Return [x, y] of the center of cell containing provided text 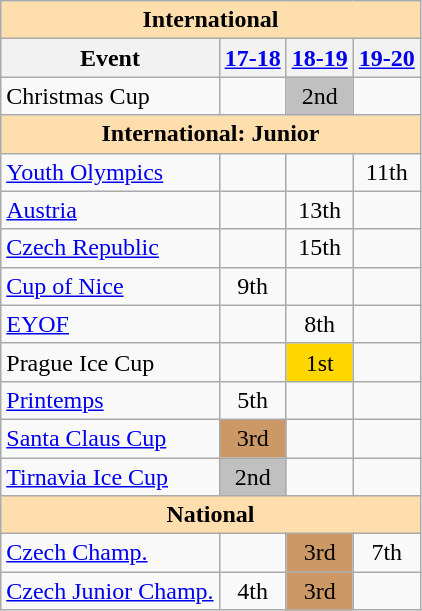
Cup of Nice [110, 286]
Christmas Cup [110, 96]
Santa Claus Cup [110, 438]
Czech Republic [110, 248]
19-20 [386, 58]
International [211, 20]
Czech Junior Champ. [110, 591]
Youth Olympics [110, 172]
7th [386, 553]
8th [320, 324]
18-19 [320, 58]
International: Junior [211, 134]
5th [252, 400]
17-18 [252, 58]
Prague Ice Cup [110, 362]
Event [110, 58]
11th [386, 172]
Czech Champ. [110, 553]
9th [252, 286]
National [211, 515]
Printemps [110, 400]
4th [252, 591]
15th [320, 248]
1st [320, 362]
Austria [110, 210]
13th [320, 210]
Tirnavia Ice Cup [110, 477]
EYOF [110, 324]
